Output the [X, Y] coordinate of the center of the cell containing the given text.  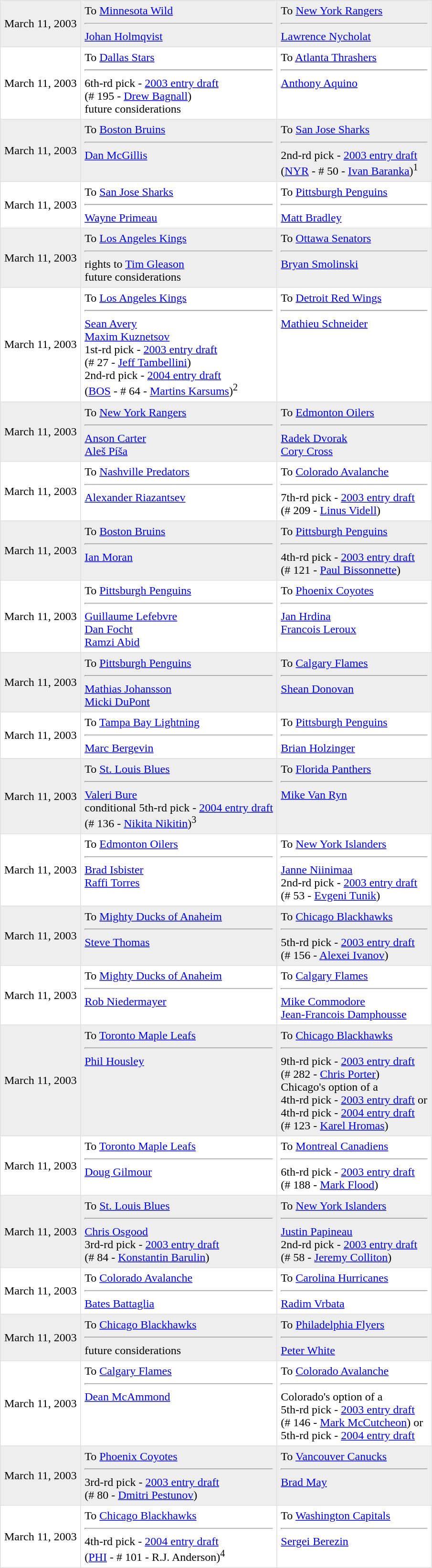
To Pittsburgh PenguinsGuillaume LefebvreDan FochtRamzi Abid [179, 616]
To Chicago Blackhawks5th-rd pick - 2003 entry draft(# 156 - Alexei Ivanov) [354, 936]
To Chicago Blackhawksfuture considerations [179, 1337]
To Boston BruinsDan McGillis [179, 151]
To Pittsburgh PenguinsBrian Holzinger [354, 735]
To Minnesota WildJohan Holmqvist [179, 24]
To Chicago Blackhawks4th-rd pick - 2004 entry draft(PHI - # 101 - R.J. Anderson)4 [179, 1537]
To Calgary FlamesMike CommodoreJean-Francois Damphousse [354, 995]
To Atlanta ThrashersAnthony Aquino [354, 83]
To Pittsburgh Penguins4th-rd pick - 2003 entry draft(# 121 - Paul Bissonnette) [354, 550]
To San Jose Sharks2nd-rd pick - 2003 entry draft(NYR - # 50 - Ivan Baranka)1 [354, 151]
To Edmonton OilersRadek DvorakCory Cross [354, 431]
To Montreal Canadiens6th-rd pick - 2003 entry draft(# 188 - Mark Flood) [354, 1166]
To Calgary FlamesDean McAmmond [179, 1403]
To San Jose Sharks Wayne Primeau [179, 205]
To Colorado AvalancheColorado's option of a5th-rd pick - 2003 entry draft(# 146 - Mark McCutcheon) or 5th-rd pick - 2004 entry draft [354, 1403]
To Nashville PredatorsAlexander Riazantsev [179, 491]
To Carolina HurricanesRadim Vrbata [354, 1291]
To New York IslandersJustin Papineau2nd-rd pick - 2003 entry draft(# 58 - Jeremy Colliton) [354, 1231]
To St. Louis BluesValeri Bureconditional 5th-rd pick - 2004 entry draft (# 136 - Nikita Nikitin)3 [179, 796]
To New York IslandersJanne Niinimaa2nd-rd pick - 2003 entry draft(# 53 - Evgeni Tunik) [354, 870]
To Florida PanthersMike Van Ryn [354, 796]
To Ottawa SenatorsBryan Smolinski [354, 258]
To New York RangersAnson CarterAleš Píša [179, 431]
To Los Angeles Kingsrights to Tim Gleasonfuture considerations [179, 258]
To Pittsburgh Penguins Matt Bradley [354, 205]
To Washington CapitalsSergei Berezin [354, 1537]
To Toronto Maple LeafsPhil Housley [179, 1080]
To Mighty Ducks of Anaheim Steve Thomas [179, 936]
To Colorado Avalanche7th-rd pick - 2003 entry draft(# 209 - Linus Videll) [354, 491]
To Calgary FlamesShean Donovan [354, 682]
To Tampa Bay LightningMarc Bergevin [179, 735]
To Edmonton OilersBrad IsbisterRaffi Torres [179, 870]
To Dallas Stars6th-rd pick - 2003 entry draft(# 195 - Drew Bagnall)future considerations [179, 83]
To Vancouver CanucksBrad May [354, 1475]
To Detroit Red WingsMathieu Schneider [354, 345]
To Boston BruinsIan Moran [179, 550]
To Toronto Maple LeafsDoug Gilmour [179, 1166]
To Phoenix Coyotes3rd-rd pick - 2003 entry draft(# 80 - Dmitri Pestunov) [179, 1475]
To St. Louis BluesChris Osgood3rd-rd pick - 2003 entry draft(# 84 - Konstantin Barulin) [179, 1231]
To Pittsburgh PenguinsMathias JohanssonMicki DuPont [179, 682]
To Phoenix CoyotesJan HrdinaFrancois Leroux [354, 616]
To Mighty Ducks of AnaheimRob Niedermayer [179, 995]
To Philadelphia Flyers Peter White [354, 1337]
To Colorado AvalancheBates Battaglia [179, 1291]
To New York RangersLawrence Nycholat [354, 24]
